Find where the given text appears and provide that cell's center as [x, y] coordinate. 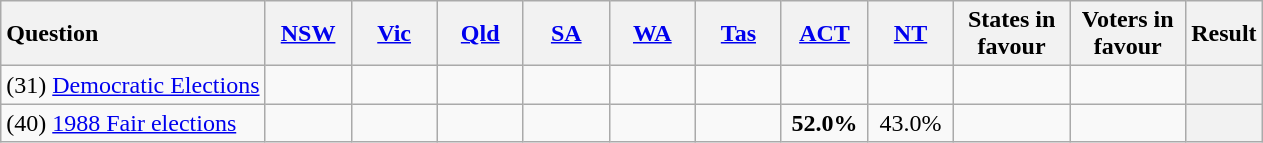
43.0% [910, 123]
Tas [738, 34]
States in favour [1012, 34]
Voters in favour [1128, 34]
Vic [394, 34]
ACT [824, 34]
Qld [480, 34]
(40) 1988 Fair elections [133, 123]
WA [652, 34]
(31) Democratic Elections [133, 85]
NT [910, 34]
52.0% [824, 123]
Question [133, 34]
SA [566, 34]
Result [1224, 34]
NSW [308, 34]
